Search for the cell housing the specified text and yield its (x, y) center coordinate. 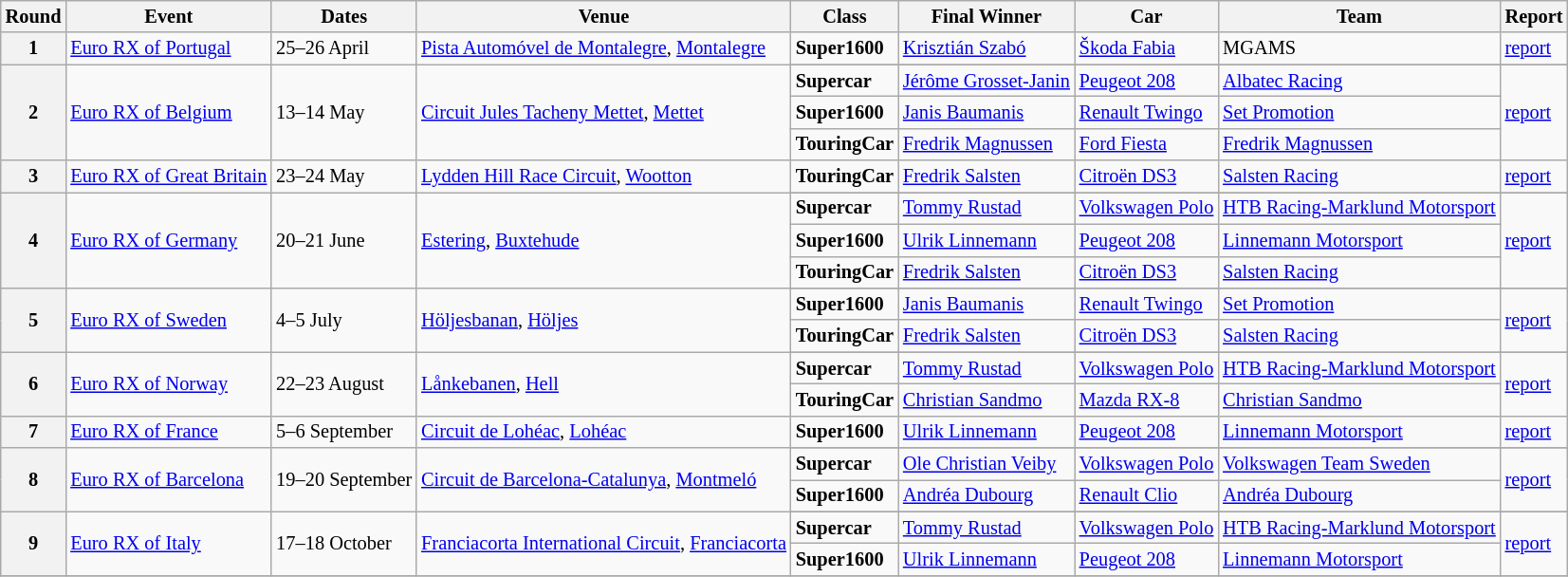
23–24 May (343, 177)
2 (34, 112)
Euro RX of Belgium (169, 112)
6 (34, 383)
13–14 May (343, 112)
Euro RX of Portugal (169, 48)
3 (34, 177)
Ford Fiesta (1146, 144)
17–18 October (343, 543)
Team (1358, 16)
Renault Clio (1146, 495)
20–21 June (343, 239)
Mazda RX-8 (1146, 400)
7 (34, 432)
Report (1535, 16)
Venue (603, 16)
Euro RX of Italy (169, 543)
Event (169, 16)
Round (34, 16)
Euro RX of Sweden (169, 319)
4–5 July (343, 319)
22–23 August (343, 383)
5–6 September (343, 432)
1 (34, 48)
8 (34, 480)
Jérôme Grosset-Janin (987, 81)
Lydden Hill Race Circuit, Wootton (603, 177)
Euro RX of France (169, 432)
Final Winner (987, 16)
MGAMS (1358, 48)
Euro RX of Norway (169, 383)
Krisztián Szabó (987, 48)
9 (34, 543)
Estering, Buxtehude (603, 239)
4 (34, 239)
Volkswagen Team Sweden (1358, 464)
Höljesbanan, Höljes (603, 319)
Euro RX of Barcelona (169, 480)
Pista Automóvel de Montalegre, Montalegre (603, 48)
Circuit de Lohéac, Lohéac (603, 432)
Circuit Jules Tacheny Mettet, Mettet (603, 112)
Dates (343, 16)
5 (34, 319)
Euro RX of Germany (169, 239)
Franciacorta International Circuit, Franciacorta (603, 543)
Albatec Racing (1358, 81)
25–26 April (343, 48)
Lånkebanen, Hell (603, 383)
Class (844, 16)
Car (1146, 16)
Ole Christian Veiby (987, 464)
Euro RX of Great Britain (169, 177)
Škoda Fabia (1146, 48)
Circuit de Barcelona-Catalunya, Montmeló (603, 480)
19–20 September (343, 480)
